From the cell containing the given text, extract its center point as (x, y) coordinate. 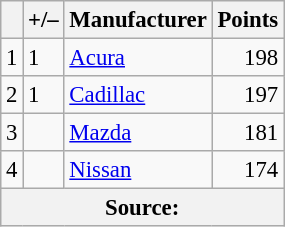
Mazda (138, 133)
Points (248, 20)
198 (248, 58)
Acura (138, 58)
Nissan (138, 170)
Cadillac (138, 95)
Manufacturer (138, 20)
3 (12, 133)
181 (248, 133)
Source: (142, 208)
+/– (44, 20)
4 (12, 170)
2 (12, 95)
174 (248, 170)
197 (248, 95)
